Output the (X, Y) coordinate of the center of the cell containing the given text.  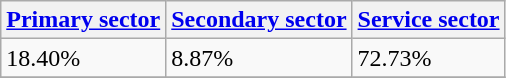
72.73% (428, 58)
Service sector (428, 20)
18.40% (84, 58)
Secondary sector (259, 20)
8.87% (259, 58)
Primary sector (84, 20)
